Locate the cell with the specified text and output its [x, y] center coordinate. 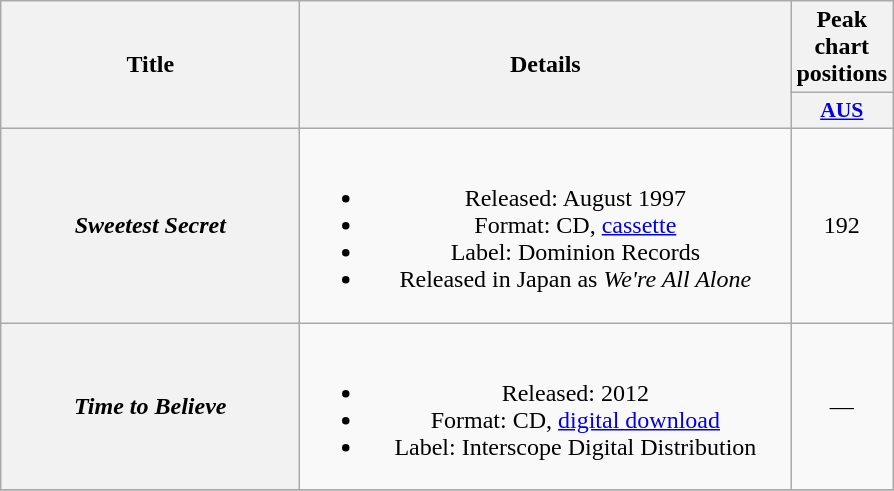
Released: August 1997Format: CD, cassetteLabel: Dominion RecordsReleased in Japan as We're All Alone [546, 225]
Sweetest Secret [150, 225]
192 [842, 225]
Details [546, 65]
Peak chart positions [842, 47]
AUS [842, 111]
— [842, 406]
Title [150, 65]
Released: 2012Format: CD, digital downloadLabel: Interscope Digital Distribution [546, 406]
Time to Believe [150, 406]
